Extract the [x, y] coordinate from the center of the cell holding the provided text.  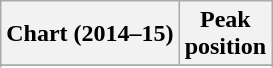
Peakposition [225, 34]
Chart (2014–15) [90, 34]
